Output the [X, Y] coordinate of the center of the cell containing the given text.  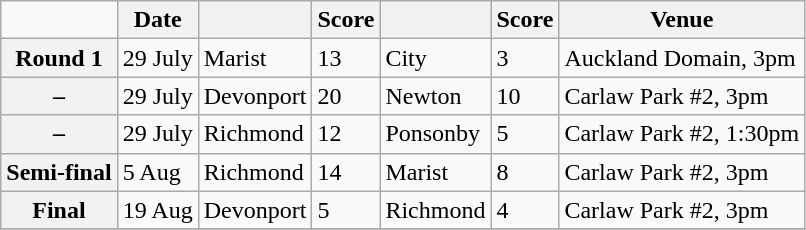
Ponsonby [436, 134]
8 [525, 172]
Final [59, 210]
Venue [682, 20]
Semi-final [59, 172]
3 [525, 58]
5 Aug [158, 172]
19 Aug [158, 210]
14 [346, 172]
Carlaw Park #2, 1:30pm [682, 134]
Round 1 [59, 58]
Date [158, 20]
Newton [436, 96]
10 [525, 96]
12 [346, 134]
20 [346, 96]
4 [525, 210]
City [436, 58]
13 [346, 58]
Auckland Domain, 3pm [682, 58]
